Determine the [X, Y] coordinate at the center of the cell enclosing the given text.  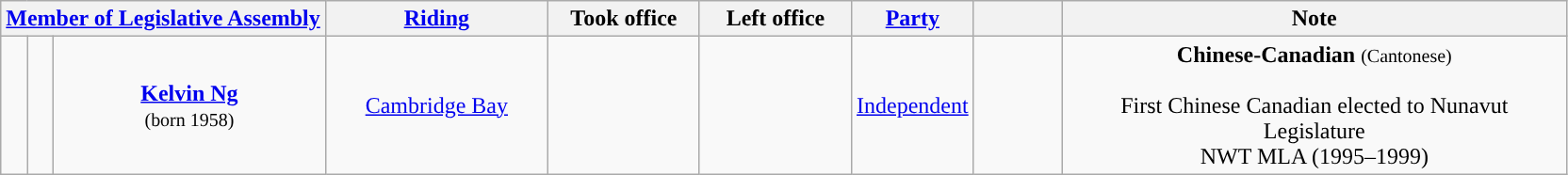
Note [1315, 19]
Member of Legislative Assembly [164, 19]
Left office [775, 19]
Riding [436, 19]
Independent [913, 105]
Took office [624, 19]
Kelvin Ng(born 1958) [190, 105]
Cambridge Bay [436, 105]
Chinese-Canadian (Cantonese)First Chinese Canadian elected to Nunavut LegislatureNWT MLA (1995–1999) [1315, 105]
Party [913, 19]
